Return (x, y) of the center of cell containing provided text 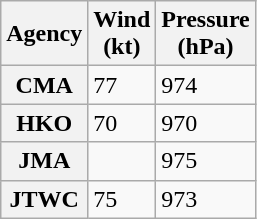
975 (206, 161)
CMA (44, 85)
70 (122, 123)
HKO (44, 123)
973 (206, 199)
970 (206, 123)
JMA (44, 161)
Pressure(hPa) (206, 34)
Agency (44, 34)
974 (206, 85)
75 (122, 199)
JTWC (44, 199)
77 (122, 85)
Wind(kt) (122, 34)
